Return [X, Y] of the center of cell containing provided text 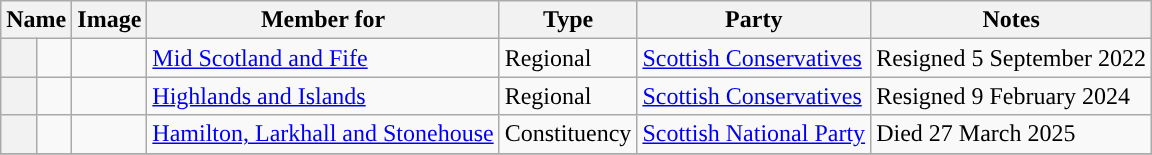
Hamilton, Larkhall and Stonehouse [323, 134]
Resigned 5 September 2022 [1012, 58]
Name [36, 20]
Party [754, 20]
Mid Scotland and Fife [323, 58]
Notes [1012, 20]
Type [568, 20]
Died 27 March 2025 [1012, 134]
Member for [323, 20]
Constituency [568, 134]
Highlands and Islands [323, 96]
Resigned 9 February 2024 [1012, 96]
Image [110, 20]
Scottish National Party [754, 134]
